Detect which cell encompasses the target text, then output its [x, y] center coordinate. 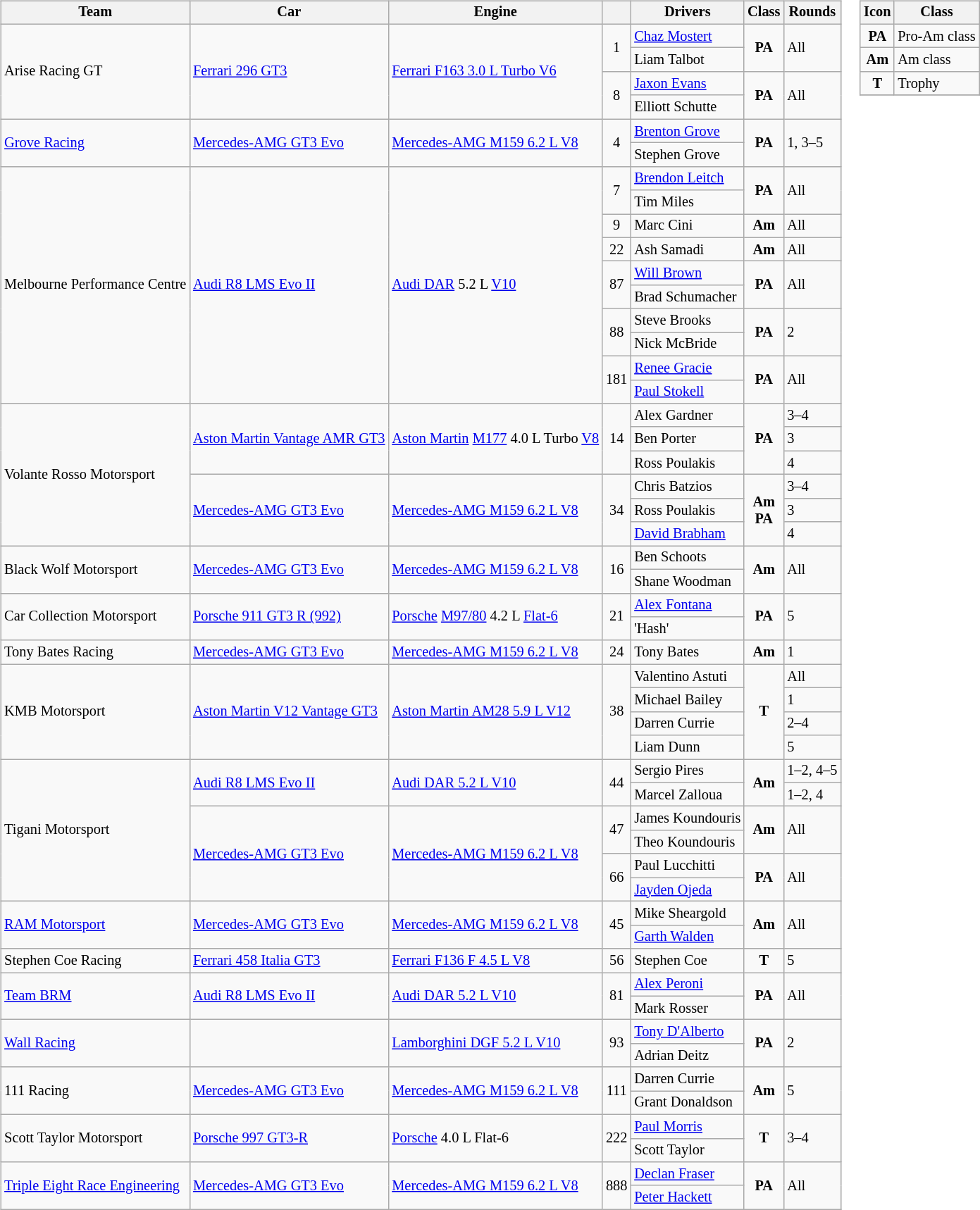
38 [616, 711]
888 [616, 1186]
Michael Bailey [688, 700]
Lamborghini DGF 5.2 L V10 [495, 1044]
1, 3–5 [812, 142]
Brad Schumacher [688, 297]
Drivers [688, 13]
181 [616, 379]
Aston Martin Vantage AMR GT3 [289, 439]
Melbourne Performance Centre [95, 285]
Wall Racing [95, 1044]
66 [616, 878]
87 [616, 285]
Will Brown [688, 273]
Triple Eight Race Engineering [95, 1186]
Adrian Deitz [688, 1056]
Icon [877, 13]
56 [616, 961]
Ben Porter [688, 439]
34 [616, 510]
Black Wolf Motorsport [95, 569]
Alex Gardner [688, 416]
Stephen Coe Racing [95, 961]
24 [616, 652]
Car [289, 13]
222 [616, 1138]
Pro-Am class [936, 36]
7 [616, 190]
Ash Samadi [688, 249]
Steve Brooks [688, 320]
81 [616, 996]
Jayden Ojeda [688, 890]
Brenton Grove [688, 131]
Trophy [936, 84]
Nick McBride [688, 344]
Brendon Leitch [688, 178]
Team [95, 13]
Chaz Mostert [688, 36]
Scott Taylor [688, 1150]
Chris Batzios [688, 487]
Renee Gracie [688, 368]
Porsche M97/80 4.2 L Flat-6 [495, 617]
Stephen Grove [688, 155]
KMB Motorsport [95, 711]
Peter Hackett [688, 1197]
Alex Fontana [688, 605]
Porsche 4.0 L Flat-6 [495, 1138]
2–4 [812, 723]
Marcel Zalloua [688, 794]
111 [616, 1090]
Paul Stokell [688, 392]
Tony Bates [688, 652]
Aston Martin V12 Vantage GT3 [289, 711]
Garth Walden [688, 937]
Declan Fraser [688, 1174]
Arise Racing GT [95, 72]
David Brabham [688, 534]
1–2, 4–5 [812, 771]
Am class [936, 60]
James Koundouris [688, 818]
RAM Motorsport [95, 925]
Paul Morris [688, 1126]
'Hash' [688, 629]
Stephen Coe [688, 961]
Tony Bates Racing [95, 652]
Marc Cini [688, 226]
Mark Rosser [688, 1008]
Tony D'Alberto [688, 1032]
Valentino Astuti [688, 676]
47 [616, 830]
Tim Miles [688, 202]
Ferrari F163 3.0 L Turbo V6 [495, 72]
Elliott Schutte [688, 107]
Alex Peroni [688, 985]
Ben Schoots [688, 558]
Tigani Motorsport [95, 830]
Sergio Pires [688, 771]
Theo Koundouris [688, 842]
Liam Dunn [688, 747]
111 Racing [95, 1090]
Paul Lucchitti [688, 866]
22 [616, 249]
Aston Martin M177 4.0 L Turbo V8 [495, 439]
Shane Woodman [688, 581]
Am PA [764, 510]
Jaxon Evans [688, 84]
45 [616, 925]
Ferrari 296 GT3 [289, 72]
16 [616, 569]
9 [616, 226]
44 [616, 783]
88 [616, 332]
Car Collection Motorsport [95, 617]
14 [616, 439]
Ferrari 458 Italia GT3 [289, 961]
Engine [495, 13]
8 [616, 96]
Porsche 997 GT3-R [289, 1138]
93 [616, 1044]
Grant Donaldson [688, 1103]
1–2, 4 [812, 794]
Grove Racing [95, 142]
Ferrari F136 F 4.5 L V8 [495, 961]
Aston Martin AM28 5.9 L V12 [495, 711]
Scott Taylor Motorsport [95, 1138]
Mike Sheargold [688, 913]
21 [616, 617]
Volante Rosso Motorsport [95, 475]
Liam Talbot [688, 60]
Team BRM [95, 996]
Porsche 911 GT3 R (992) [289, 617]
Rounds [812, 13]
